Locate the cell with the specified text and output its (X, Y) center coordinate. 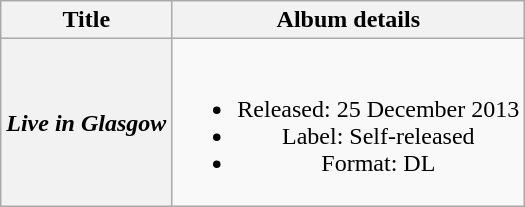
Album details (348, 20)
Released: 25 December 2013Label: Self-releasedFormat: DL (348, 122)
Live in Glasgow (86, 122)
Title (86, 20)
